Identify which cell holds the provided text, then report its (X, Y) central coordinate. 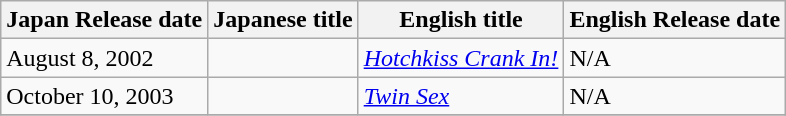
English title (461, 20)
October 10, 2003 (104, 96)
English Release date (675, 20)
Japanese title (283, 20)
Japan Release date (104, 20)
Hotchkiss Crank In! (461, 58)
August 8, 2002 (104, 58)
Twin Sex (461, 96)
